Locate the cell with the specified text and output its (x, y) center coordinate. 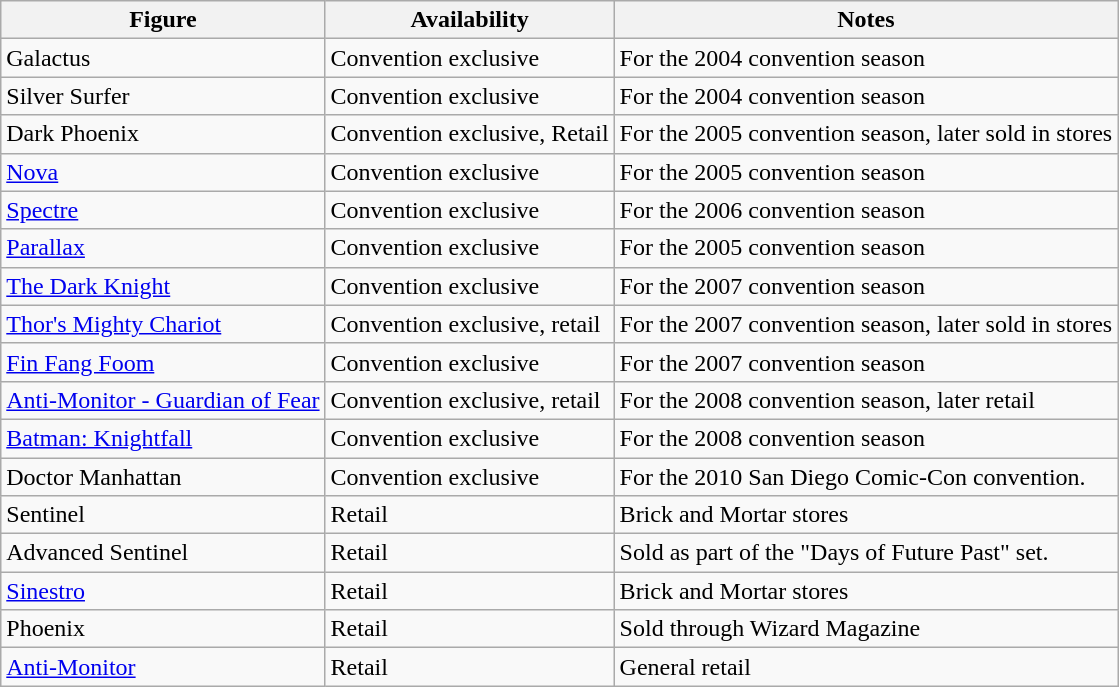
Sentinel (163, 515)
Galactus (163, 58)
Doctor Manhattan (163, 477)
General retail (866, 667)
Notes (866, 20)
Batman: Knightfall (163, 438)
Anti-Monitor - Guardian of Fear (163, 400)
For the 2010 San Diego Comic-Con convention. (866, 477)
Sinestro (163, 591)
Dark Phoenix (163, 134)
For the 2007 convention season, later sold in stores (866, 324)
Availability (470, 20)
For the 2005 convention season, later sold in stores (866, 134)
For the 2006 convention season (866, 210)
Nova (163, 172)
Parallax (163, 248)
For the 2008 convention season (866, 438)
Phoenix (163, 629)
Fin Fang Foom (163, 362)
Silver Surfer (163, 96)
Convention exclusive, Retail (470, 134)
The Dark Knight (163, 286)
Anti-Monitor (163, 667)
Advanced Sentinel (163, 553)
Thor's Mighty Chariot (163, 324)
Figure (163, 20)
For the 2008 convention season, later retail (866, 400)
Sold through Wizard Magazine (866, 629)
Sold as part of the "Days of Future Past" set. (866, 553)
Spectre (163, 210)
